Scan for the cell matching the given text and deliver its [x, y] coordinate at center. 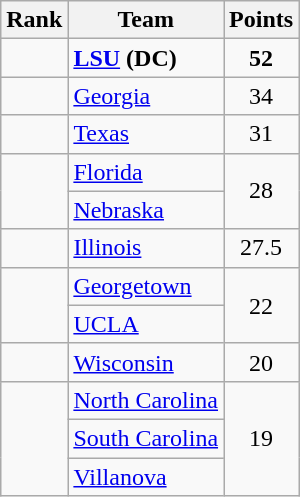
Nebraska [146, 210]
20 [262, 362]
North Carolina [146, 400]
Points [262, 20]
Villanova [146, 477]
South Carolina [146, 438]
22 [262, 305]
Wisconsin [146, 362]
52 [262, 58]
Team [146, 20]
Illinois [146, 248]
Florida [146, 172]
UCLA [146, 324]
28 [262, 191]
Georgetown [146, 286]
34 [262, 96]
31 [262, 134]
Texas [146, 134]
Georgia [146, 96]
LSU (DC) [146, 58]
27.5 [262, 248]
Rank [34, 20]
19 [262, 438]
